For the text-containing cell, return its midpoint in [X, Y] coordinate format. 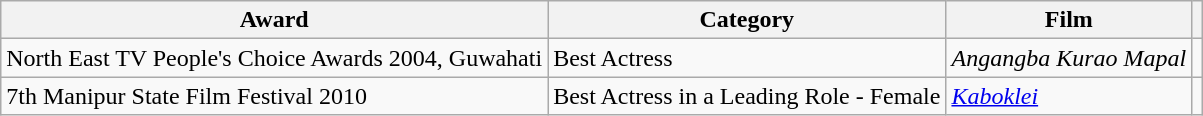
North East TV People's Choice Awards 2004, Guwahati [274, 58]
Category [747, 20]
Angangba Kurao Mapal [1069, 58]
Award [274, 20]
7th Manipur State Film Festival 2010 [274, 96]
Best Actress [747, 58]
Kaboklei [1069, 96]
Film [1069, 20]
Best Actress in a Leading Role - Female [747, 96]
